Detect which cell encompasses the target text, then output its [x, y] center coordinate. 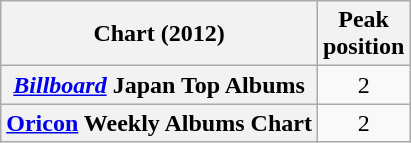
Oricon Weekly Albums Chart [160, 123]
Peakposition [363, 34]
Chart (2012) [160, 34]
Billboard Japan Top Albums [160, 85]
